Find where the given text appears and provide that cell's center as (x, y) coordinate. 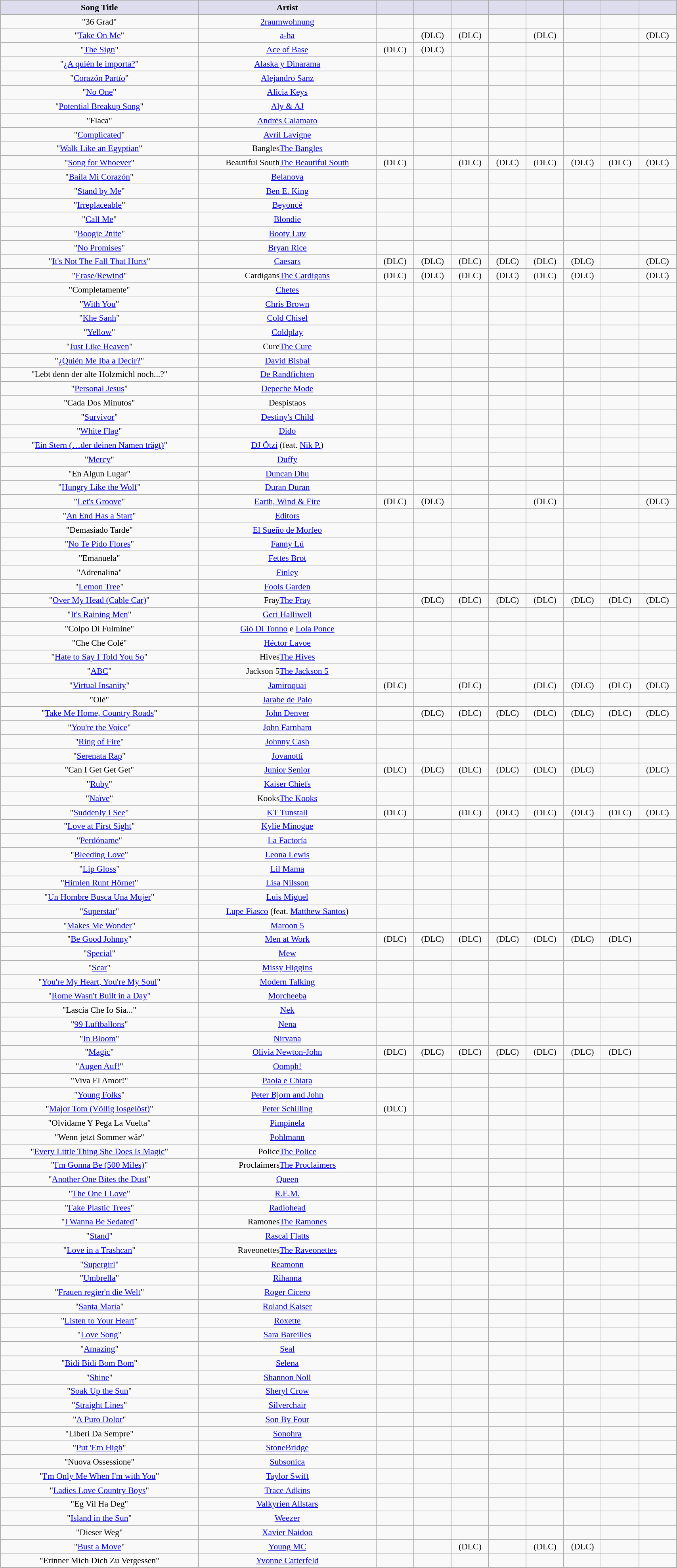
Héctor Lavoe (287, 643)
Peter Schilling (287, 1109)
"Hungry Like the Wolf" (99, 488)
Sheryl Crow (287, 1391)
"The One I Love" (99, 1193)
"Take On Me" (99, 36)
PoliceThe Police (287, 1151)
Leona Lewis (287, 855)
Ace of Base (287, 50)
"Shine" (99, 1377)
CureThe Cure (287, 346)
"Eg Vil Ha Deg" (99, 1504)
"Frauen regier'n die Welt" (99, 1293)
"Walk Like an Egyptian" (99, 149)
ProclaimersThe Proclaimers (287, 1165)
"Ring of Fire" (99, 742)
Seal (287, 1349)
Dido (287, 431)
Aly & AJ (287, 106)
RamonesThe Ramones (287, 1222)
"Serenata Rap" (99, 756)
Paola e Chiara (287, 1080)
Finley (287, 572)
Chetes (287, 290)
Geri Halliwell (287, 615)
"You're the Voice" (99, 728)
HivesThe Hives (287, 657)
Artist (287, 8)
"Demasiado Tarde" (99, 530)
Sara Bareilles (287, 1335)
"Suddenly I See" (99, 812)
R.E.M. (287, 1193)
"I'm Only Me When I'm with You" (99, 1476)
"Augen Auf!" (99, 1067)
John Denver (287, 713)
Weezer (287, 1518)
Olivia Newton-John (287, 1052)
"Cada Dos Minutos" (99, 403)
"Santa Maria" (99, 1306)
"Island in the Sun" (99, 1518)
"Irreplaceable" (99, 205)
Lil Mama (287, 869)
"Boogie 2nite" (99, 233)
Mew (287, 954)
"Liberi Da Sempre" (99, 1434)
"Che Che Colé" (99, 643)
"No One" (99, 92)
"The Sign" (99, 50)
"Over My Head (Cable Car)" (99, 600)
"I Wanna Be Sedated" (99, 1222)
Peter Bjorn and John (287, 1095)
"¿A quién le importa?" (99, 64)
Sonohra (287, 1434)
"Bleeding Love" (99, 855)
"Olé" (99, 699)
"In Bloom" (99, 1038)
"Scar" (99, 968)
"Himlen Runt Hörnet" (99, 883)
Valkyrien Allstars (287, 1504)
"Hate to Say I Told You So" (99, 657)
"Mercy" (99, 459)
"Erinner Mich Dich Zu Vergessen" (99, 1561)
Kaiser Chiefs (287, 784)
"Every Little Thing She Does Is Magic" (99, 1151)
"Colpo Di Fulmine" (99, 629)
Missy Higgins (287, 968)
"Be Good Johnny" (99, 939)
"Lebt denn der alte Holzmichl noch...?" (99, 375)
Fettes Brot (287, 558)
"Straight Lines" (99, 1405)
"Young Folks" (99, 1095)
"Supergirl" (99, 1264)
"No Promises" (99, 247)
CardigansThe Cardigans (287, 276)
"Take Me Home, Country Roads" (99, 713)
Editors (287, 516)
Kylie Minogue (287, 826)
Morcheeba (287, 996)
Belanova (287, 177)
Despistaos (287, 403)
KT Tunstall (287, 812)
2raumwohnung (287, 21)
"Olvidame Y Pega La Vuelta" (99, 1123)
Lupe Fiasco (feat. Matthew Santos) (287, 911)
"Stand by Me" (99, 191)
"Magic" (99, 1052)
Nena (287, 1024)
Bryan Rice (287, 247)
"ABC" (99, 671)
Depeche Mode (287, 389)
"Corazón Partío" (99, 78)
Junior Senior (287, 770)
"Perdóname" (99, 841)
Rascal Flatts (287, 1236)
Selena (287, 1363)
"I'm Gonna Be (500 Miles)" (99, 1165)
Yvonne Catterfeld (287, 1561)
"Emanuela" (99, 558)
Duran Duran (287, 488)
"Major Tom (Völlig losgelöst)" (99, 1109)
Roland Kaiser (287, 1306)
Beautiful SouthThe Beautiful South (287, 163)
"A Puro Dolor" (99, 1419)
Reamonn (287, 1264)
a-ha (287, 36)
"Viva El Amor!" (99, 1080)
"It's Not The Fall That Hurts" (99, 262)
Fanny Lú (287, 544)
DJ Ötzi (feat. Nik P.) (287, 445)
Luis Miguel (287, 897)
"Another One Bites the Dust" (99, 1180)
Duncan Dhu (287, 473)
"Flaca" (99, 120)
Song Title (99, 8)
"With You" (99, 304)
Destiny's Child (287, 417)
Oomph! (287, 1067)
"Un Hombre Busca Una Mujer" (99, 897)
"Call Me" (99, 219)
Shannon Noll (287, 1377)
Trace Adkins (287, 1490)
David Bisbal (287, 360)
"Put 'Em High" (99, 1448)
"36 Grad" (99, 21)
"Lascia Che Io Sia..." (99, 1010)
"Nuova Ossessione" (99, 1462)
"Umbrella" (99, 1278)
"Love at First Sight" (99, 826)
Andrés Calamaro (287, 120)
"Special" (99, 954)
Caesars (287, 262)
"Love in a Trashcan" (99, 1250)
BanglesThe Bangles (287, 149)
Young MC (287, 1547)
Chris Brown (287, 304)
Coldplay (287, 332)
KooksThe Kooks (287, 798)
"Love Song" (99, 1335)
"Stand" (99, 1236)
Queen (287, 1180)
"No Te Pido Flores" (99, 544)
"Can I Get Get Get" (99, 770)
Alicia Keys (287, 92)
Giò Di Tonno e Lola Ponce (287, 629)
Duffy (287, 459)
Ben E. King (287, 191)
Fools Garden (287, 586)
Pimpinela (287, 1123)
"Dieser Weg" (99, 1532)
Taylor Swift (287, 1476)
Radiohead (287, 1208)
"Yellow" (99, 332)
Jamiroquai (287, 685)
"Makes Me Wonder" (99, 925)
"Listen to Your Heart" (99, 1321)
"Just Like Heaven" (99, 346)
"Amazing" (99, 1349)
"Baila Mi Corazón" (99, 177)
"Ladies Love Country Boys" (99, 1490)
"Ruby" (99, 784)
"White Flag" (99, 431)
Nek (287, 1010)
Cold Chisel (287, 318)
Earth, Wind & Fire (287, 502)
Modern Talking (287, 982)
"Rome Wasn't Built in a Day" (99, 996)
Johnny Cash (287, 742)
"Song for Whoever" (99, 163)
"En Algun Lugar" (99, 473)
Alejandro Sanz (287, 78)
"Bust a Move" (99, 1547)
Subsonica (287, 1462)
"Wenn jetzt Sommer wär" (99, 1137)
Alaska y Dinarama (287, 64)
Jackson 5The Jackson 5 (287, 671)
"99 Luftballons" (99, 1024)
"Personal Jesus" (99, 389)
Blondie (287, 219)
Son By Four (287, 1419)
Lisa Nilsson (287, 883)
Jovanotti (287, 756)
Silverchair (287, 1405)
Beyoncé (287, 205)
"Superstar" (99, 911)
Rihanna (287, 1278)
Jarabe de Palo (287, 699)
Maroon 5 (287, 925)
John Farnham (287, 728)
"Potential Breakup Song" (99, 106)
"Virtual Insanity" (99, 685)
Booty Luv (287, 233)
"Lip Gloss" (99, 869)
Nirvana (287, 1038)
"Erase/Rewind" (99, 276)
"Survivor" (99, 417)
Pohlmann (287, 1137)
Roger Cicero (287, 1293)
De Randfichten (287, 375)
"It's Raining Men" (99, 615)
Roxette (287, 1321)
"Khe Sanh" (99, 318)
"Completamente" (99, 290)
StoneBridge (287, 1448)
"Fake Plastic Trees" (99, 1208)
RaveonettesThe Raveonettes (287, 1250)
"Lemon Tree" (99, 586)
"You're My Heart, You're My Soul" (99, 982)
"¿Quién Me Iba a Decir?" (99, 360)
"Let's Groove" (99, 502)
"Soak Up the Sun" (99, 1391)
FrayThe Fray (287, 600)
"Naïve" (99, 798)
La Factoría (287, 841)
Xavier Naidoo (287, 1532)
Avril Lavigne (287, 134)
"An End Has a Start" (99, 516)
"Ein Stern (…der deinen Namen trägt)" (99, 445)
"Complicated" (99, 134)
"Bidi Bidi Bom Bom" (99, 1363)
El Sueño de Morfeo (287, 530)
"Adrenalina" (99, 572)
Men at Work (287, 939)
